For the text-containing cell, return its midpoint in (x, y) coordinate format. 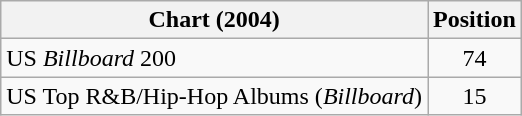
Chart (2004) (214, 20)
15 (475, 96)
74 (475, 58)
Position (475, 20)
US Billboard 200 (214, 58)
US Top R&B/Hip-Hop Albums (Billboard) (214, 96)
